Identify which cell holds the provided text, then report its [X, Y] central coordinate. 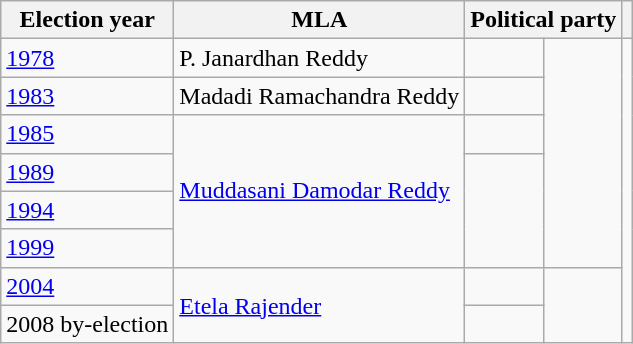
MLA [320, 20]
Election year [88, 20]
Political party [544, 20]
1999 [88, 248]
Madadi Ramachandra Reddy [320, 96]
1978 [88, 58]
1994 [88, 210]
2008 by-election [88, 324]
2004 [88, 286]
1983 [88, 96]
Muddasani Damodar Reddy [320, 191]
Etela Rajender [320, 305]
1989 [88, 172]
P. Janardhan Reddy [320, 58]
1985 [88, 134]
